Capture the cell that displays the provided text and extract its (X, Y) central coordinate. 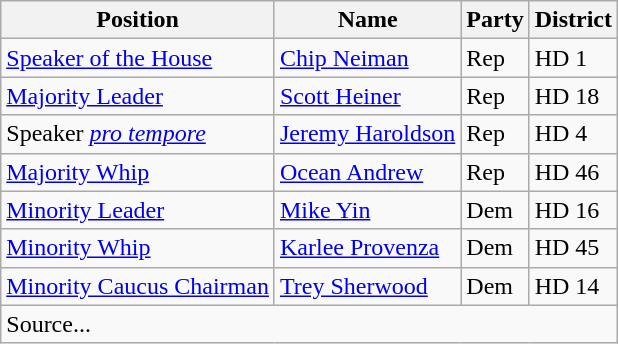
HD 4 (573, 134)
HD 14 (573, 286)
HD 18 (573, 96)
Trey Sherwood (367, 286)
Scott Heiner (367, 96)
Mike Yin (367, 210)
HD 45 (573, 248)
Majority Whip (138, 172)
Name (367, 20)
District (573, 20)
Party (495, 20)
Position (138, 20)
Speaker pro tempore (138, 134)
Minority Caucus Chairman (138, 286)
HD 1 (573, 58)
HD 16 (573, 210)
Chip Neiman (367, 58)
Ocean Andrew (367, 172)
HD 46 (573, 172)
Jeremy Haroldson (367, 134)
Majority Leader (138, 96)
Minority Leader (138, 210)
Speaker of the House (138, 58)
Karlee Provenza (367, 248)
Source... (310, 324)
Minority Whip (138, 248)
